Provide the [x, y] coordinate of the cell's center where the given text is located.  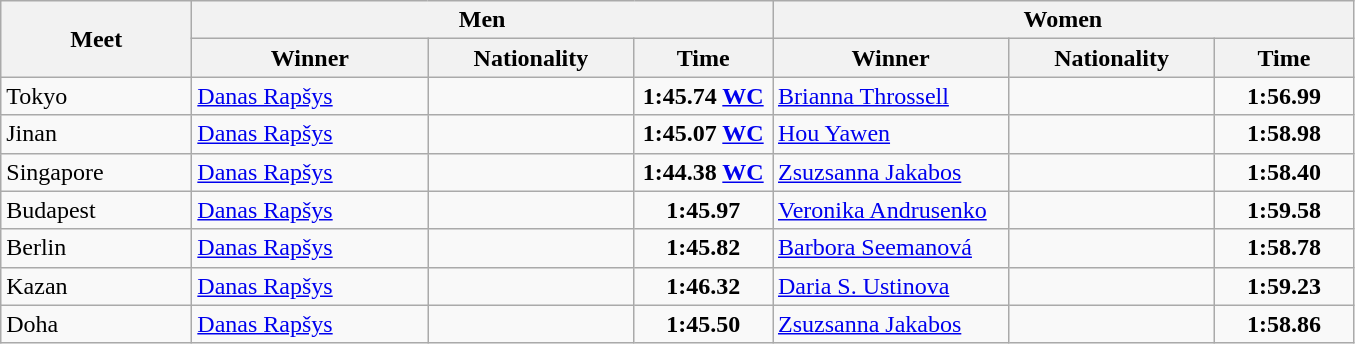
1:59.23 [1284, 286]
1:45.97 [704, 210]
1:58.86 [1284, 324]
1:46.32 [704, 286]
Hou Yawen [890, 134]
1:45.50 [704, 324]
Doha [96, 324]
1:58.98 [1284, 134]
Tokyo [96, 96]
1:56.99 [1284, 96]
1:58.40 [1284, 172]
Budapest [96, 210]
Barbora Seemanová [890, 248]
1:45.07 WC [704, 134]
Meet [96, 39]
Kazan [96, 286]
Veronika Andrusenko [890, 210]
Jinan [96, 134]
1:45.82 [704, 248]
Brianna Throssell [890, 96]
Women [1062, 20]
1:58.78 [1284, 248]
1:45.74 WC [704, 96]
1:44.38 WC [704, 172]
Men [482, 20]
Singapore [96, 172]
1:59.58 [1284, 210]
Daria S. Ustinova [890, 286]
Berlin [96, 248]
